For the text-containing cell, return its midpoint in [x, y] coordinate format. 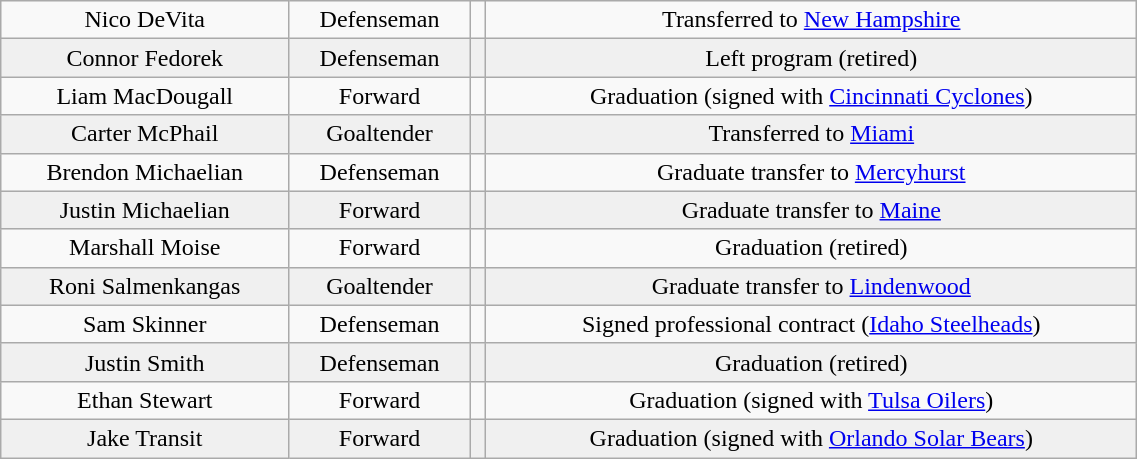
Brendon Michaelian [145, 172]
Graduation (signed with Orlando Solar Bears) [812, 438]
Graduate transfer to Lindenwood [812, 286]
Graduation (signed with Tulsa Oilers) [812, 400]
Ethan Stewart [145, 400]
Transferred to Miami [812, 134]
Signed professional contract (Idaho Steelheads) [812, 324]
Sam Skinner [145, 324]
Graduate transfer to Mercyhurst [812, 172]
Left program (retired) [812, 58]
Jake Transit [145, 438]
Marshall Moise [145, 248]
Transferred to New Hampshire [812, 20]
Graduate transfer to Maine [812, 210]
Roni Salmenkangas [145, 286]
Carter McPhail [145, 134]
Liam MacDougall [145, 96]
Justin Smith [145, 362]
Justin Michaelian [145, 210]
Connor Fedorek [145, 58]
Nico DeVita [145, 20]
Graduation (signed with Cincinnati Cyclones) [812, 96]
